For the text-containing cell, return its midpoint in (X, Y) coordinate format. 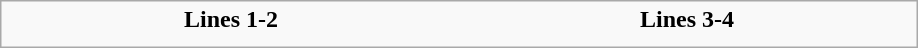
Lines 3-4 (686, 19)
Lines 1-2 (230, 19)
